Determine the [X, Y] coordinate at the center of the cell enclosing the given text.  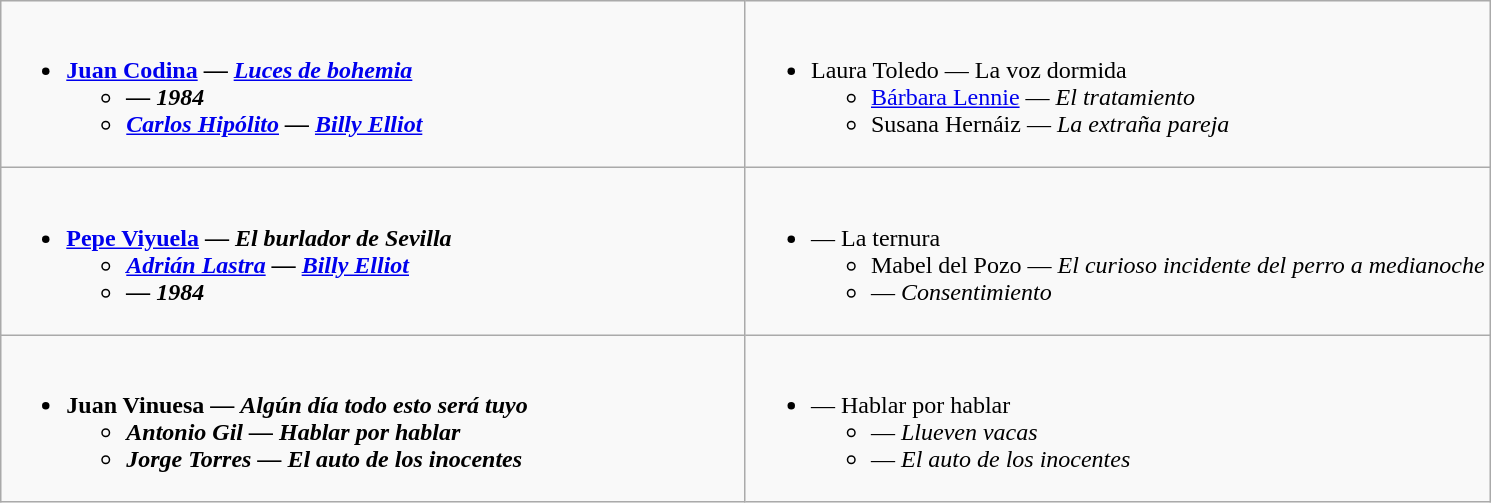
Juan Codina — Luces de bohemia — 1984Carlos Hipólito — Billy Elliot [374, 84]
— La ternuraMabel del Pozo — El curioso incidente del perro a medianoche — Consentimiento [1118, 252]
Juan Vinuesa — Algún día todo esto será tuyoAntonio Gil — Hablar por hablarJorge Torres — El auto de los inocentes [374, 418]
Pepe Viyuela — El burlador de SevillaAdrián Lastra — Billy Elliot — 1984 [374, 252]
Laura Toledo — La voz dormidaBárbara Lennie — El tratamientoSusana Hernáiz — La extraña pareja [1118, 84]
— Hablar por hablar — Llueven vacas — El auto de los inocentes [1118, 418]
